Identify which cell holds the provided text, then report its (X, Y) central coordinate. 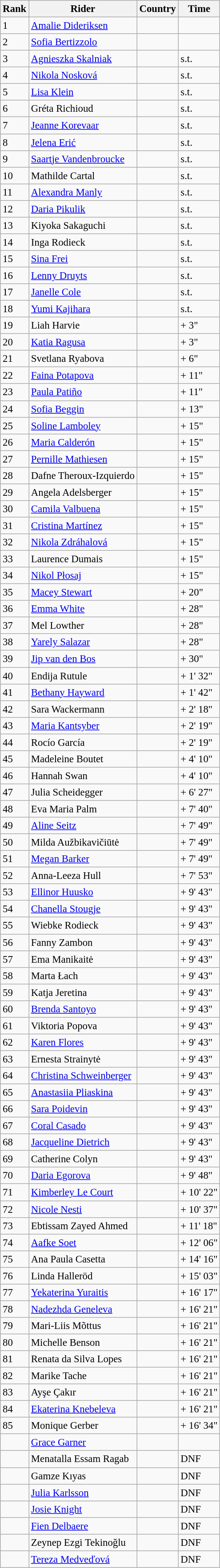
63 (15, 1059)
Gamze Kıyas (83, 1476)
+ 13" (199, 409)
Janelle Cole (83, 292)
9 (15, 159)
6 (15, 109)
Aline Seitz (83, 826)
82 (15, 1376)
10 (15, 176)
2 (15, 42)
Menatalla Essam Ragab (83, 1459)
Mathilde Cartal (83, 176)
53 (15, 892)
Yekaterina Yuraitis (83, 1293)
Julia Karlsson (83, 1493)
3 (15, 59)
Nicole Nesti (83, 1209)
73 (15, 1226)
Daria Pikulik (83, 209)
13 (15, 226)
Sofia Bertizzolo (83, 42)
Renata da Silva Lopes (83, 1359)
28 (15, 476)
67 (15, 1126)
Cristina Martínez (83, 525)
Inga Rodieck (83, 242)
Mel Lowther (83, 626)
80 (15, 1342)
Ema Manikaitė (83, 959)
Pernille Mathiesen (83, 459)
4 (15, 75)
46 (15, 776)
17 (15, 292)
5 (15, 92)
+ 2' 18" (199, 709)
19 (15, 325)
11 (15, 192)
52 (15, 876)
81 (15, 1359)
+ 1' 42" (199, 692)
Coral Casado (83, 1126)
51 (15, 859)
35 (15, 592)
Ellinor Huusko (83, 892)
Yarely Salazar (83, 643)
Endija Rutule (83, 676)
47 (15, 792)
+ 30" (199, 659)
Sara Poidevin (83, 1109)
15 (15, 259)
Josie Knight (83, 1509)
Rank (15, 9)
62 (15, 1043)
74 (15, 1243)
Ana Paula Casetta (83, 1259)
27 (15, 459)
Karen Flores (83, 1043)
Rider (83, 9)
84 (15, 1409)
Laurence Dumais (83, 559)
Country (157, 9)
Ebtissam Zayed Ahmed (83, 1226)
Katia Ragusa (83, 342)
58 (15, 976)
33 (15, 559)
Ayşe Çakır (83, 1392)
Jip van den Bos (83, 659)
Sofia Beggin (83, 409)
60 (15, 1009)
77 (15, 1293)
Marta Łach (83, 976)
Sina Frei (83, 259)
71 (15, 1192)
Zeynep Ezgi Tekinoğlu (83, 1543)
Anna-Leeza Hull (83, 876)
Fien Delbaere (83, 1526)
65 (15, 1093)
Ernesta Strainytė (83, 1059)
64 (15, 1076)
Sara Wackermann (83, 709)
78 (15, 1309)
Amalie Dideriksen (83, 26)
Paula Patiño (83, 392)
Ekaterina Knebeleva (83, 1409)
Time (199, 9)
Alexandra Manly (83, 192)
Marike Tache (83, 1376)
Faina Potapova (83, 376)
68 (15, 1142)
Nikola Nosková (83, 75)
Kiyoka Sakaguchi (83, 226)
Kimberley Le Court (83, 1192)
Daria Egorova (83, 1176)
40 (15, 676)
36 (15, 609)
20 (15, 342)
Soline Lamboley (83, 426)
Gréta Richioud (83, 109)
72 (15, 1209)
Linda Halleröd (83, 1276)
8 (15, 142)
30 (15, 509)
Angela Adelsberger (83, 492)
45 (15, 759)
75 (15, 1259)
Julia Scheidegger (83, 792)
31 (15, 525)
59 (15, 992)
+ 12' 06" (199, 1243)
+ 14' 16" (199, 1259)
55 (15, 926)
Fanny Zambon (83, 942)
Jeanne Korevaar (83, 125)
83 (15, 1392)
Yumi Kajihara (83, 309)
+ 11' 18" (199, 1226)
+ 16' 17" (199, 1293)
76 (15, 1276)
Nadezhda Geneleva (83, 1309)
7 (15, 125)
Madeleine Boutet (83, 759)
42 (15, 709)
+ 1' 32" (199, 676)
Milda Aužbikavičiūtė (83, 843)
Christina Schweinberger (83, 1076)
26 (15, 442)
25 (15, 426)
Aafke Soet (83, 1243)
+ 15' 03" (199, 1276)
18 (15, 309)
Eva Maria Palm (83, 809)
41 (15, 692)
Emma White (83, 609)
70 (15, 1176)
+ 20" (199, 592)
Mari-Liis Mõttus (83, 1326)
61 (15, 1026)
Maria Kantsyber (83, 725)
Jelena Erić (83, 142)
21 (15, 359)
Anastasiia Pliaskina (83, 1093)
Lenny Druyts (83, 275)
14 (15, 242)
Macey Stewart (83, 592)
Dafne Theroux-Izquierdo (83, 476)
43 (15, 725)
1 (15, 26)
Brenda Santoyo (83, 1009)
23 (15, 392)
Bethany Hayward (83, 692)
12 (15, 209)
Nikol Płosaj (83, 576)
Katja Jeretina (83, 992)
Saartje Vandenbroucke (83, 159)
Tereza Medveďová (83, 1559)
50 (15, 843)
39 (15, 659)
34 (15, 576)
Viktoria Popova (83, 1026)
Maria Calderón (83, 442)
Svetlana Ryabova (83, 359)
Megan Barker (83, 859)
+ 10' 37" (199, 1209)
+ 6' 27" (199, 792)
85 (15, 1426)
57 (15, 959)
48 (15, 809)
37 (15, 626)
69 (15, 1159)
Michelle Benson (83, 1342)
16 (15, 275)
38 (15, 643)
56 (15, 942)
+ 6" (199, 359)
44 (15, 742)
Liah Harvie (83, 325)
29 (15, 492)
24 (15, 409)
22 (15, 376)
49 (15, 826)
Monique Gerber (83, 1426)
Chanella Stougje (83, 909)
Wiebke Rodieck (83, 926)
54 (15, 909)
Agnieszka Skalniak (83, 59)
+ 7' 53" (199, 876)
Jacqueline Dietrich (83, 1142)
Grace Garner (83, 1443)
+ 7' 40" (199, 809)
79 (15, 1326)
Lisa Klein (83, 92)
32 (15, 542)
+ 16' 34" (199, 1426)
Nikola Zdráhalová (83, 542)
Camila Valbuena (83, 509)
Hannah Swan (83, 776)
+ 10' 22" (199, 1192)
Rocío García (83, 742)
66 (15, 1109)
Catherine Colyn (83, 1159)
+ 9' 48" (199, 1176)
